Determine the [x, y] coordinate at the center of the cell enclosing the given text.  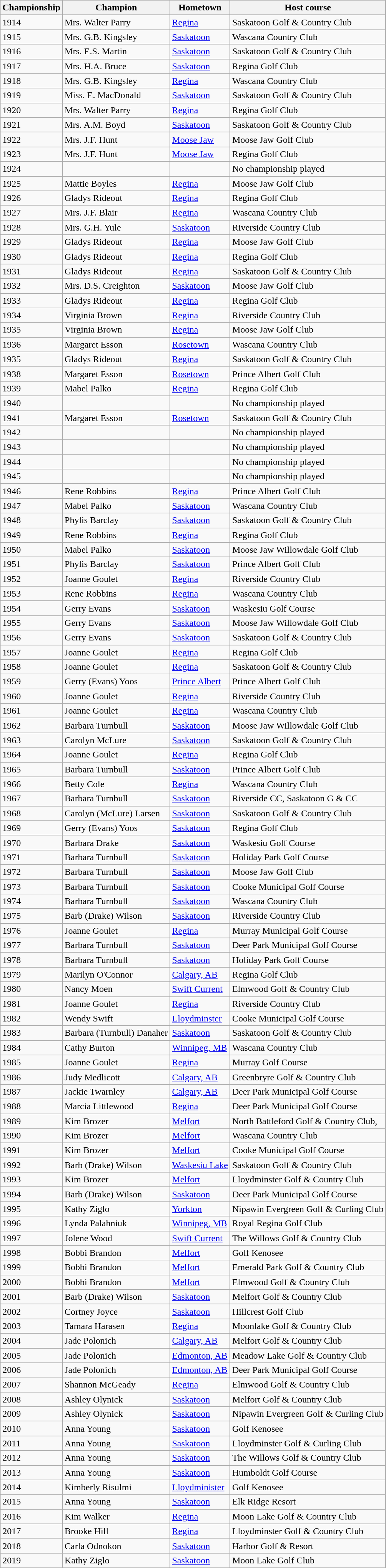
1944 [32, 462]
1964 [32, 755]
North Battleford Golf & Country Club, [308, 1121]
1942 [32, 433]
Humboldt Golf Course [308, 1473]
1957 [32, 652]
Mrs. J.F. Blair [116, 213]
Judy Medlicott [116, 1077]
1916 [32, 52]
Miss. E. MacDonald [116, 95]
Lloydminster [200, 1018]
Riverside CC, Saskatoon G & CC [308, 799]
2001 [32, 1297]
1965 [32, 769]
Hillcrest Golf Club [308, 1311]
1914 [32, 22]
Elk Ridge Resort [308, 1502]
Jackie Twarnley [116, 1092]
1980 [32, 989]
1988 [32, 1106]
2007 [32, 1385]
2018 [32, 1546]
1958 [32, 667]
1956 [32, 637]
2008 [32, 1399]
1925 [32, 184]
Lloydminister [200, 1487]
Mrs. E.S. Martin [116, 52]
1966 [32, 784]
1950 [32, 550]
1928 [32, 227]
Hometown [200, 8]
1931 [32, 271]
2003 [32, 1326]
Nancy Moen [116, 989]
1929 [32, 242]
1961 [32, 711]
2002 [32, 1311]
1971 [32, 857]
1952 [32, 579]
1936 [32, 344]
2013 [32, 1473]
1976 [32, 931]
2009 [32, 1414]
2012 [32, 1458]
Moonlake Golf & Country Club [308, 1326]
1994 [32, 1194]
1955 [32, 623]
1995 [32, 1209]
1977 [32, 945]
1934 [32, 315]
1930 [32, 257]
1985 [32, 1062]
1945 [32, 476]
1918 [32, 81]
1920 [32, 110]
2014 [32, 1487]
Shannon McGeady [116, 1385]
1996 [32, 1224]
1997 [32, 1238]
2017 [32, 1531]
Kim Walker [116, 1516]
Moon Lake Golf Club [308, 1560]
1932 [32, 286]
Royal Regina Golf Club [308, 1224]
1949 [32, 535]
Lynda Palahniuk [116, 1224]
1946 [32, 491]
1982 [32, 1018]
1986 [32, 1077]
1984 [32, 1048]
1992 [32, 1165]
Betty Cole [116, 784]
Murray Golf Course [308, 1062]
1970 [32, 843]
Brooke Hill [116, 1531]
1919 [32, 95]
Meadow Lake Golf & Country Club [308, 1355]
Mrs. G.H. Yule [116, 227]
2011 [32, 1443]
1983 [32, 1033]
1963 [32, 740]
Carla Odnokon [116, 1546]
1974 [32, 901]
Carolyn McLure [116, 740]
Yorkton [200, 1209]
Mrs. D.S. Creighton [116, 286]
1999 [32, 1267]
Championship [32, 8]
Host course [308, 8]
1941 [32, 418]
1998 [32, 1253]
1954 [32, 608]
1990 [32, 1136]
2004 [32, 1341]
Lloydminster Golf & Curling Club [308, 1443]
Cortney Joyce [116, 1311]
1960 [32, 696]
1921 [32, 125]
2000 [32, 1282]
2010 [32, 1429]
1991 [32, 1150]
Harbor Golf & Resort [308, 1546]
1922 [32, 139]
1989 [32, 1121]
Mattie Boyles [116, 184]
1993 [32, 1180]
Marcia Littlewood [116, 1106]
1923 [32, 154]
1972 [32, 872]
Prince Albert [200, 682]
Mrs. H.A. Bruce [116, 66]
2019 [32, 1560]
1938 [32, 374]
Wendy Swift [116, 1018]
1917 [32, 66]
1973 [32, 886]
1959 [32, 682]
1975 [32, 916]
1940 [32, 403]
Murray Municipal Golf Course [308, 931]
Emerald Park Golf & Country Club [308, 1267]
1979 [32, 975]
Carolyn (McLure) Larsen [116, 813]
1968 [32, 813]
Champion [116, 8]
1943 [32, 447]
1947 [32, 506]
1927 [32, 213]
1981 [32, 1004]
1978 [32, 960]
Waskesiu Lake [200, 1165]
1967 [32, 799]
Marilyn O'Connor [116, 975]
2005 [32, 1355]
Kimberly Risulmi [116, 1487]
Moon Lake Golf & Country Club [308, 1516]
2016 [32, 1516]
Barbara Drake [116, 843]
Jolene Wood [116, 1238]
1939 [32, 388]
Tamara Harasen [116, 1326]
Cathy Burton [116, 1048]
1969 [32, 828]
Greenbryre Golf & Country Club [308, 1077]
2015 [32, 1502]
Mrs. A.M. Boyd [116, 125]
1953 [32, 593]
1915 [32, 37]
1951 [32, 564]
1926 [32, 198]
2006 [32, 1370]
Barbara (Turnbull) Danaher [116, 1033]
1948 [32, 520]
1933 [32, 301]
1924 [32, 169]
1987 [32, 1092]
1962 [32, 725]
